Extract the [X, Y] coordinate from the center of the cell holding the provided text.  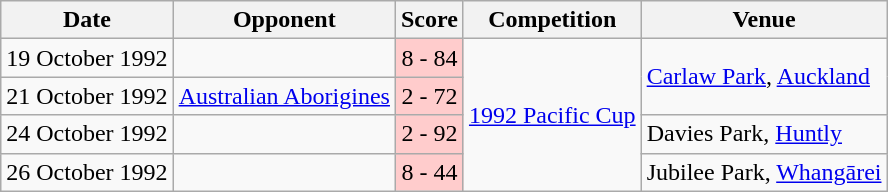
Jubilee Park, Whangārei [764, 172]
2 - 72 [429, 96]
1992 Pacific Cup [552, 115]
8 - 44 [429, 172]
Carlaw Park, Auckland [764, 77]
19 October 1992 [87, 58]
26 October 1992 [87, 172]
8 - 84 [429, 58]
24 October 1992 [87, 134]
Venue [764, 20]
Davies Park, Huntly [764, 134]
Date [87, 20]
2 - 92 [429, 134]
Score [429, 20]
Australian Aborigines [284, 96]
21 October 1992 [87, 96]
Competition [552, 20]
Opponent [284, 20]
